Detect which cell encompasses the target text, then output its [x, y] center coordinate. 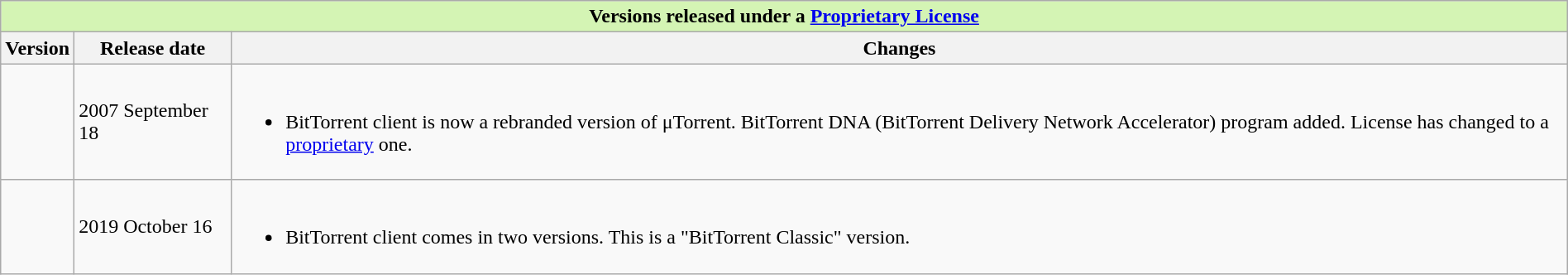
Release date [153, 48]
Version [38, 48]
2007 September 18 [153, 122]
BitTorrent client comes in two versions. This is a "BitTorrent Classic" version. [900, 227]
2019 October 16 [153, 227]
Changes [900, 48]
Versions released under a Proprietary License [784, 17]
